Find where the given text appears and provide that cell's center as [X, Y] coordinate. 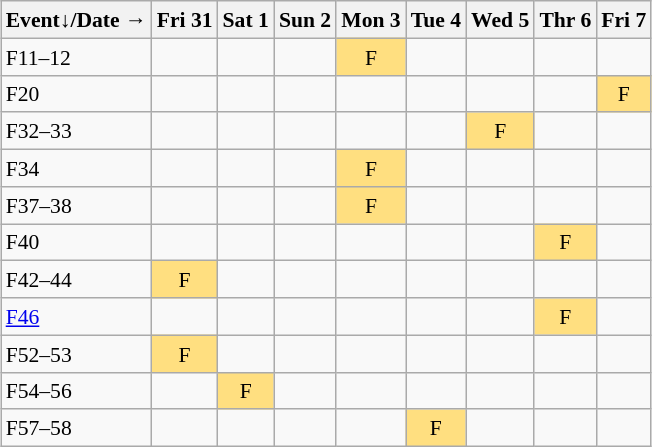
Mon 3 [370, 20]
Wed 5 [500, 20]
F32–33 [76, 130]
Tue 4 [436, 20]
Thr 6 [565, 20]
Fri 7 [624, 20]
F34 [76, 168]
Event↓/Date → [76, 20]
Sun 2 [305, 20]
Sat 1 [246, 20]
F37–38 [76, 204]
F52–53 [76, 354]
F54–56 [76, 390]
F11–12 [76, 56]
Fri 31 [185, 20]
F42–44 [76, 280]
F46 [76, 316]
F57–58 [76, 428]
F40 [76, 242]
F20 [76, 94]
